Locate the cell with the specified text and output its [X, Y] center coordinate. 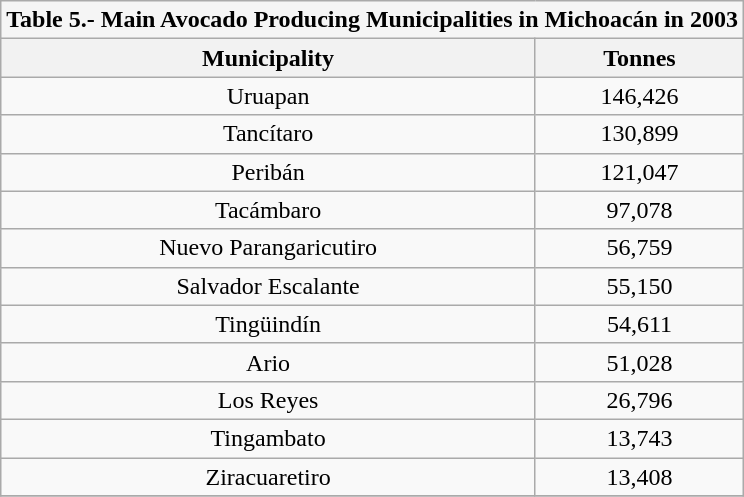
Tancítaro [268, 134]
Table 5.- Main Avocado Producing Municipalities in Michoacán in 2003 [372, 20]
Tingüindín [268, 324]
146,426 [639, 96]
13,408 [639, 477]
Tingambato [268, 438]
54,611 [639, 324]
Los Reyes [268, 400]
Salvador Escalante [268, 286]
26,796 [639, 400]
Uruapan [268, 96]
51,028 [639, 362]
130,899 [639, 134]
55,150 [639, 286]
Ziracuaretiro [268, 477]
Peribán [268, 172]
Tonnes [639, 58]
121,047 [639, 172]
Nuevo Parangaricutiro [268, 248]
56,759 [639, 248]
97,078 [639, 210]
Tacámbaro [268, 210]
Ario [268, 362]
Municipality [268, 58]
13,743 [639, 438]
